Provide the [X, Y] coordinate of the cell's center where the given text is located.  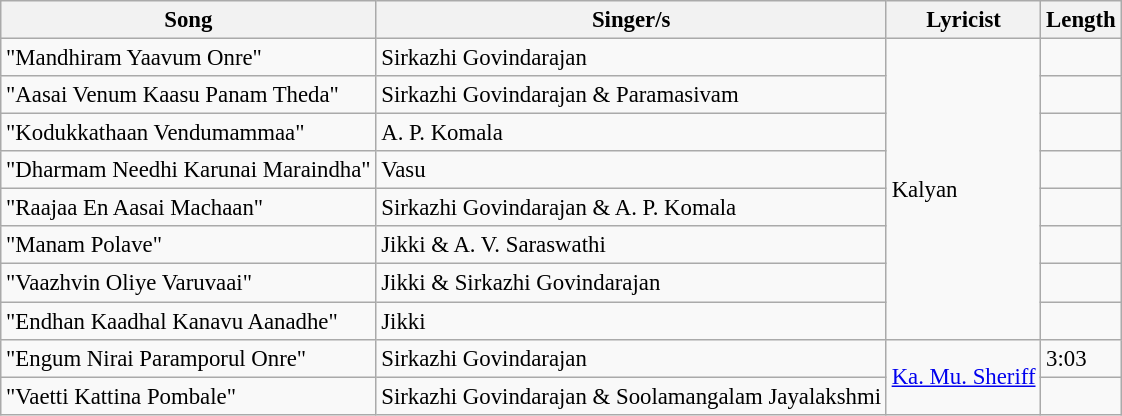
"Endhan Kaadhal Kanavu Aanadhe" [188, 321]
Vasu [631, 170]
"Kodukkathaan Vendumammaa" [188, 133]
"Aasai Venum Kaasu Panam Theda" [188, 95]
"Dharmam Needhi Karunai Maraindha" [188, 170]
Song [188, 20]
Kalyan [963, 190]
"Manam Polave" [188, 245]
"Raajaa En Aasai Machaan" [188, 208]
A. P. Komala [631, 133]
Sirkazhi Govindarajan & Soolamangalam Jayalakshmi [631, 396]
Length [1081, 20]
Jikki [631, 321]
"Vaazhvin Oliye Varuvaai" [188, 283]
"Mandhiram Yaavum Onre" [188, 58]
"Vaetti Kattina Pombale" [188, 396]
Singer/s [631, 20]
Lyricist [963, 20]
Sirkazhi Govindarajan & Paramasivam [631, 95]
Ka. Mu. Sheriff [963, 376]
Jikki & Sirkazhi Govindarajan [631, 283]
3:03 [1081, 358]
Sirkazhi Govindarajan & A. P. Komala [631, 208]
"Engum Nirai Paramporul Onre" [188, 358]
Jikki & A. V. Saraswathi [631, 245]
